For the text-containing cell, return its midpoint in [X, Y] coordinate format. 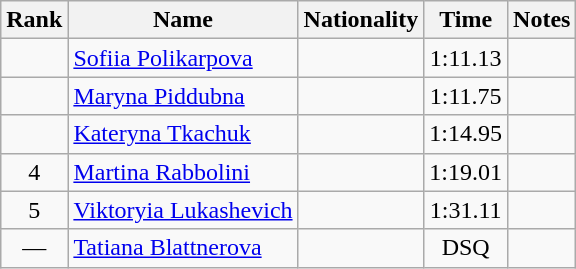
Nationality [361, 20]
4 [34, 172]
Name [183, 20]
5 [34, 210]
Rank [34, 20]
1:11.13 [466, 58]
1:19.01 [466, 172]
Time [466, 20]
Maryna Piddubna [183, 96]
1:31.11 [466, 210]
Tatiana Blattnerova [183, 248]
Kateryna Tkachuk [183, 134]
— [34, 248]
Martina Rabbolini [183, 172]
1:14.95 [466, 134]
1:11.75 [466, 96]
DSQ [466, 248]
Sofiia Polikarpova [183, 58]
Viktoryia Lukashevich [183, 210]
Notes [542, 20]
